For the text-containing cell, return its midpoint in (X, Y) coordinate format. 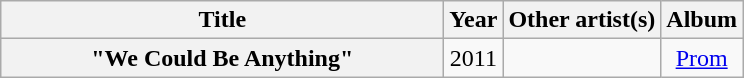
2011 (474, 58)
Year (474, 20)
Other artist(s) (582, 20)
Prom (702, 58)
"We Could Be Anything" (222, 58)
Title (222, 20)
Album (702, 20)
